Locate the cell with the specified text and output its (x, y) center coordinate. 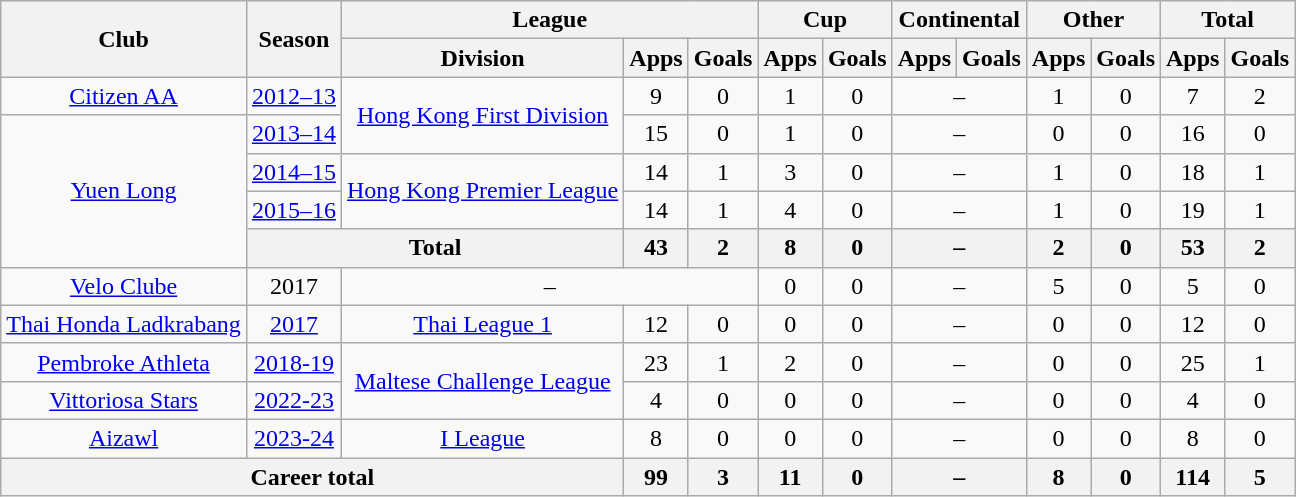
Thai League 1 (482, 324)
25 (1193, 362)
11 (790, 477)
League (550, 20)
16 (1193, 134)
Aizawl (124, 438)
I League (482, 438)
Thai Honda Ladkrabang (124, 324)
114 (1193, 477)
Season (294, 39)
Vittoriosa Stars (124, 400)
Hong Kong First Division (482, 115)
2023-24 (294, 438)
Velo Clube (124, 286)
2013–14 (294, 134)
Continental (959, 20)
Career total (312, 477)
15 (656, 134)
2012–13 (294, 96)
19 (1193, 210)
53 (1193, 248)
9 (656, 96)
2015–16 (294, 210)
Maltese Challenge League (482, 381)
43 (656, 248)
Club (124, 39)
2014–15 (294, 172)
2018-19 (294, 362)
2022-23 (294, 400)
Pembroke Athleta (124, 362)
Other (1093, 20)
18 (1193, 172)
Citizen AA (124, 96)
Division (482, 58)
Yuen Long (124, 191)
99 (656, 477)
7 (1193, 96)
Hong Kong Premier League (482, 191)
23 (656, 362)
Cup (825, 20)
